Detect which cell encompasses the target text, then output its (x, y) center coordinate. 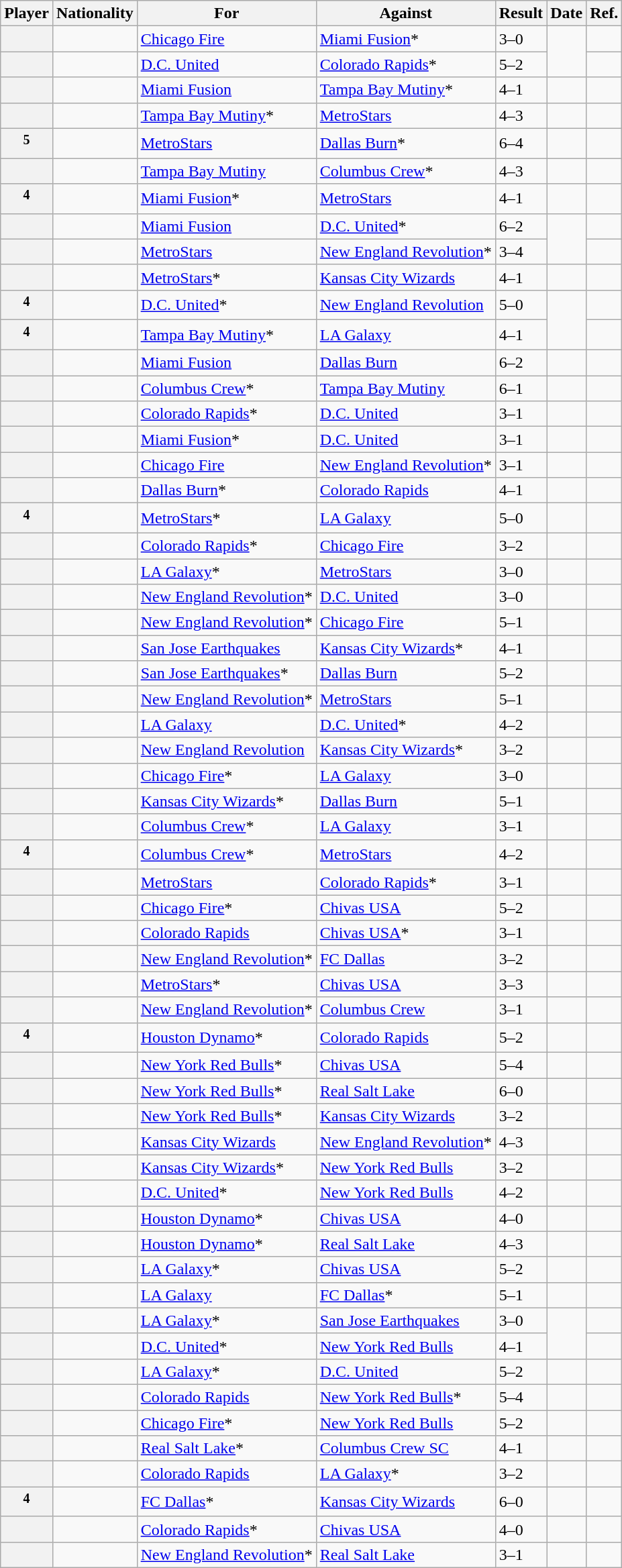
5 (27, 144)
6–1 (521, 388)
Date (566, 13)
Columbus Crew SC (405, 1449)
FC Dallas (405, 959)
Columbus Crew (405, 1010)
Chivas USA* (405, 933)
For (227, 13)
Nationality (95, 13)
3–3 (521, 984)
Against (405, 13)
Ref. (604, 13)
Result (521, 13)
3–4 (521, 252)
6–4 (521, 144)
Real Salt Lake* (227, 1449)
San Jose Earthquakes* (227, 674)
Player (27, 13)
